Detect which cell encompasses the target text, then output its (X, Y) center coordinate. 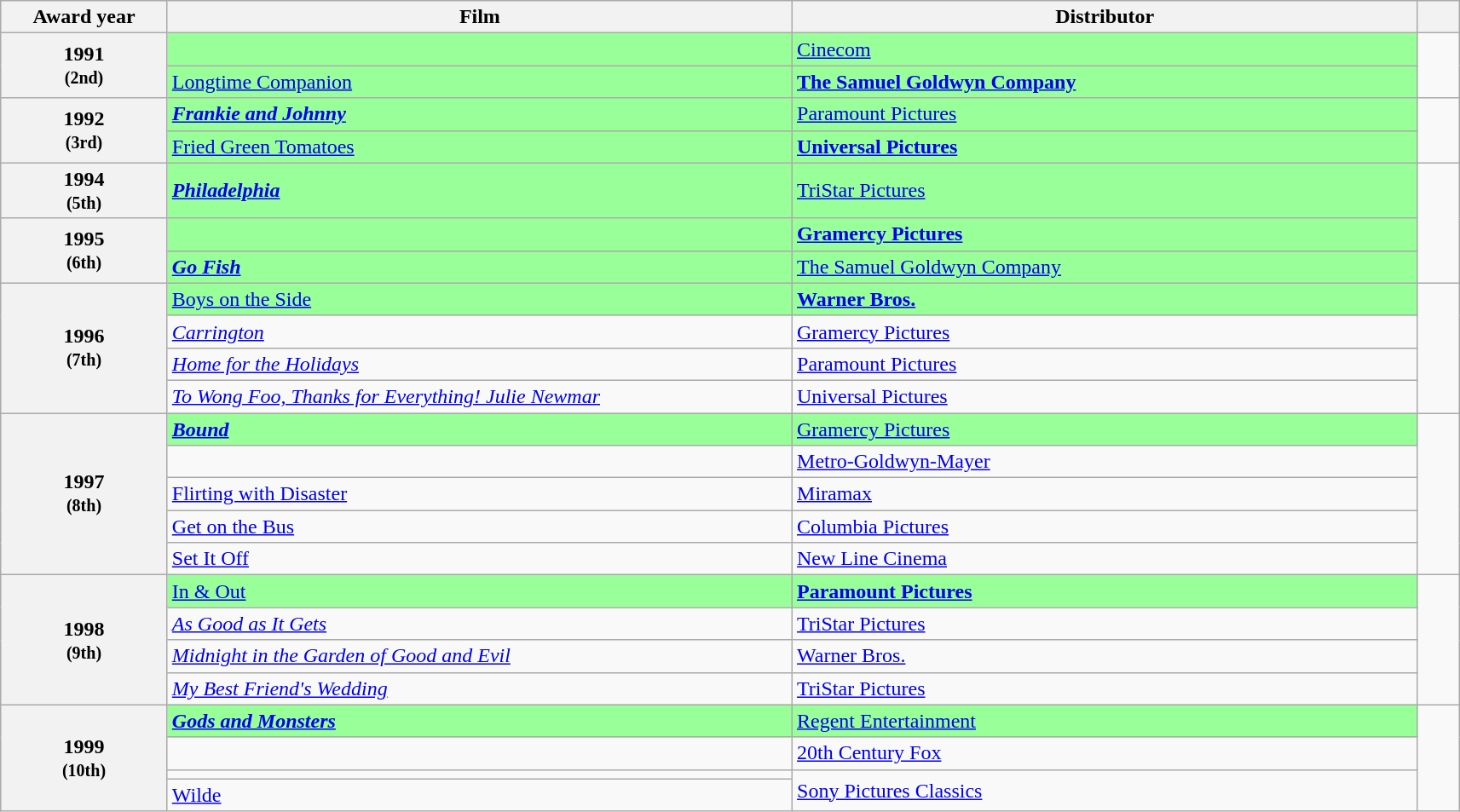
Sony Pictures Classics (1105, 791)
Gods and Monsters (479, 721)
Regent Entertainment (1105, 721)
1998(9th) (84, 640)
Set It Off (479, 559)
Longtime Companion (479, 82)
Cinecom (1105, 49)
Midnight in the Garden of Good and Evil (479, 656)
Get on the Bus (479, 527)
Frankie and Johnny (479, 114)
Film (479, 17)
1991(2nd) (84, 66)
1992(3rd) (84, 130)
Home for the Holidays (479, 364)
As Good as It Gets (479, 624)
In & Out (479, 591)
Philadelphia (479, 191)
Bound (479, 429)
1996(7th) (84, 348)
To Wong Foo, Thanks for Everything! Julie Newmar (479, 396)
Carrington (479, 331)
Award year (84, 17)
Miramax (1105, 494)
Flirting with Disaster (479, 494)
1994(5th) (84, 191)
20th Century Fox (1105, 753)
1995(6th) (84, 251)
Fried Green Tomatoes (479, 147)
Boys on the Side (479, 299)
My Best Friend's Wedding (479, 688)
1997(8th) (84, 493)
Wilde (479, 795)
Metro-Goldwyn-Mayer (1105, 462)
Columbia Pictures (1105, 527)
Go Fish (479, 267)
1999(10th) (84, 758)
Distributor (1105, 17)
New Line Cinema (1105, 559)
